Extract the [X, Y] coordinate from the center of the cell holding the provided text.  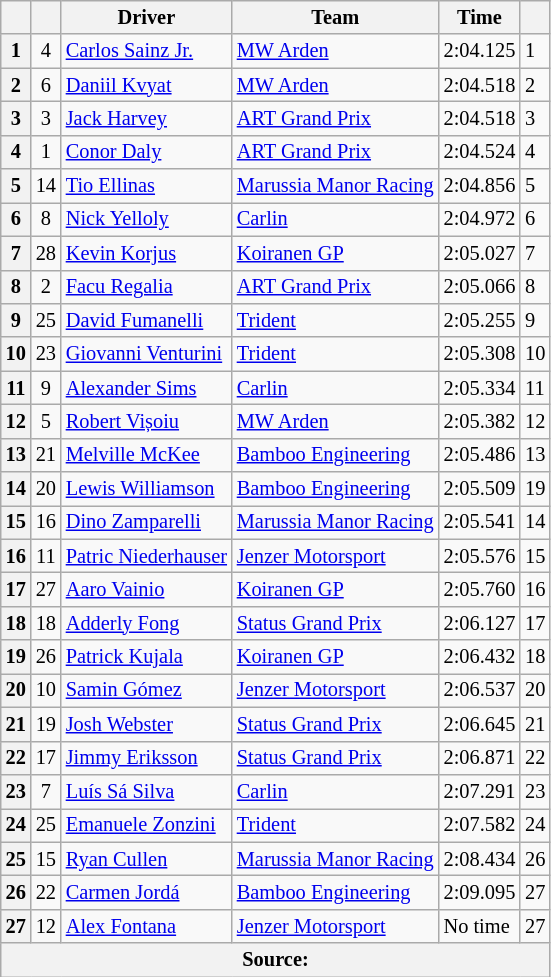
2:05.576 [480, 556]
Patric Niederhauser [146, 556]
No time [480, 926]
Giovanni Venturini [146, 354]
Ryan Cullen [146, 859]
2:09.095 [480, 892]
Facu Regalia [146, 287]
2:06.432 [480, 657]
2:04.856 [480, 186]
2:05.760 [480, 589]
Luís Sá Silva [146, 791]
2:06.537 [480, 690]
Carmen Jordá [146, 892]
Daniil Kvyat [146, 85]
Lewis Williamson [146, 489]
Conor Daly [146, 152]
Josh Webster [146, 724]
Melville McKee [146, 455]
2:04.524 [480, 152]
Emanuele Zonzini [146, 825]
Adderly Fong [146, 623]
2:05.027 [480, 253]
Patrick Kujala [146, 657]
2:06.871 [480, 758]
2:05.255 [480, 320]
Team [336, 17]
2:04.972 [480, 219]
Carlos Sainz Jr. [146, 51]
Alex Fontana [146, 926]
Time [480, 17]
Kevin Korjus [146, 253]
2:05.541 [480, 522]
2:04.125 [480, 51]
Dino Zamparelli [146, 522]
Tio Ellinas [146, 186]
2:05.066 [480, 287]
2:05.382 [480, 421]
Source: [276, 960]
Aaro Vainio [146, 589]
Samin Gómez [146, 690]
2:07.582 [480, 825]
Alexander Sims [146, 388]
2:05.334 [480, 388]
2:06.645 [480, 724]
2:05.509 [480, 489]
2:05.308 [480, 354]
2:06.127 [480, 623]
28 [46, 253]
Jimmy Eriksson [146, 758]
Driver [146, 17]
2:07.291 [480, 791]
David Fumanelli [146, 320]
Jack Harvey [146, 118]
2:08.434 [480, 859]
Nick Yelloly [146, 219]
2:05.486 [480, 455]
Robert Vișoiu [146, 421]
